Provide the (x, y) coordinate of the cell's center where the given text is located.  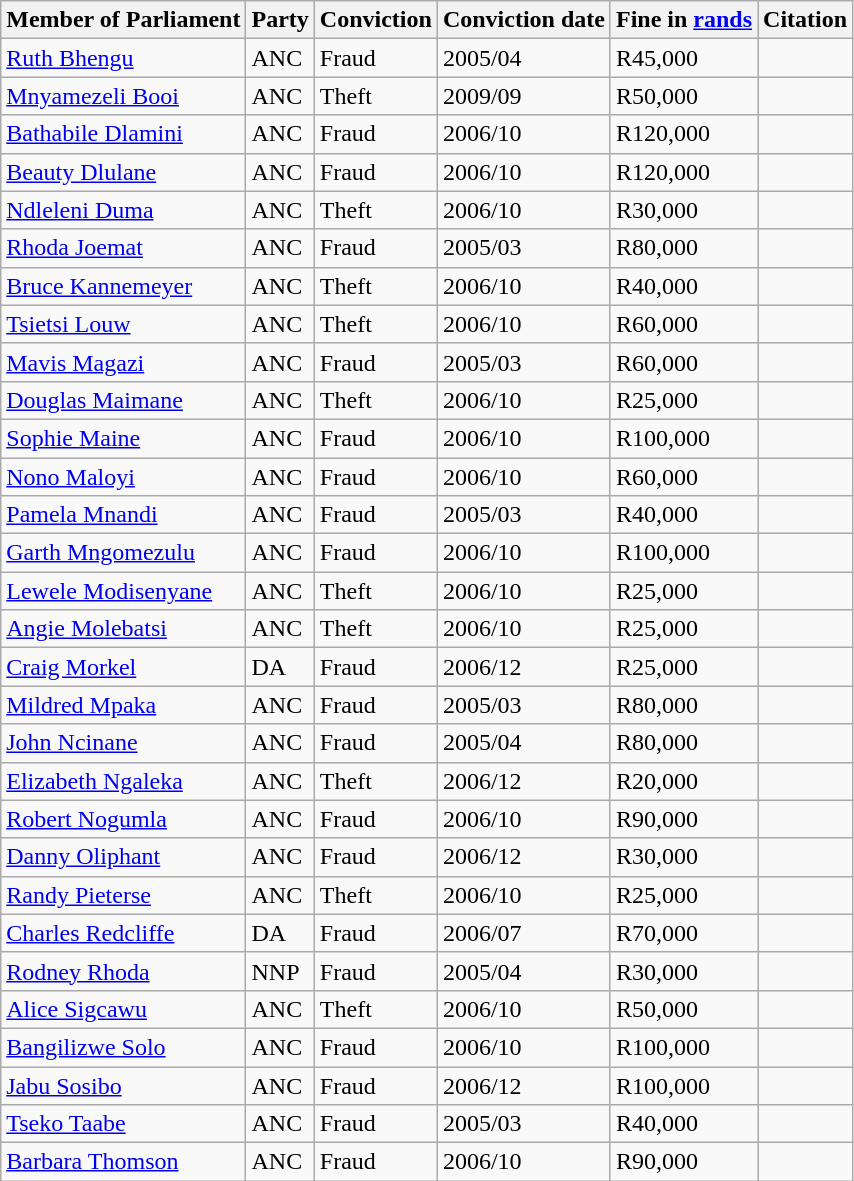
Conviction (376, 20)
Barbara Thomson (124, 1162)
Fine in rands (684, 20)
John Ncinane (124, 743)
Elizabeth Ngaleka (124, 781)
Rhoda Joemat (124, 248)
Douglas Maimane (124, 400)
Garth Mngomezulu (124, 553)
R45,000 (684, 58)
Nono Maloyi (124, 477)
Rodney Rhoda (124, 971)
Alice Sigcawu (124, 1009)
Mnyamezeli Booi (124, 96)
Conviction date (524, 20)
Beauty Dlulane (124, 172)
Mavis Magazi (124, 362)
Lewele Modisenyane (124, 591)
Jabu Sosibo (124, 1085)
Citation (806, 20)
Party (280, 20)
Charles Redcliffe (124, 933)
Randy Pieterse (124, 895)
Ndleleni Duma (124, 210)
Tseko Taabe (124, 1124)
NNP (280, 971)
Mildred Mpaka (124, 705)
Pamela Mnandi (124, 515)
Craig Morkel (124, 667)
Bruce Kannemeyer (124, 286)
Angie Molebatsi (124, 629)
R20,000 (684, 781)
Bangilizwe Solo (124, 1047)
Sophie Maine (124, 438)
Ruth Bhengu (124, 58)
R70,000 (684, 933)
Robert Nogumla (124, 819)
Danny Oliphant (124, 857)
Tsietsi Louw (124, 324)
Bathabile Dlamini (124, 134)
Member of Parliament (124, 20)
2009/09 (524, 96)
2006/07 (524, 933)
